Find where the given text appears and provide that cell's center as (X, Y) coordinate. 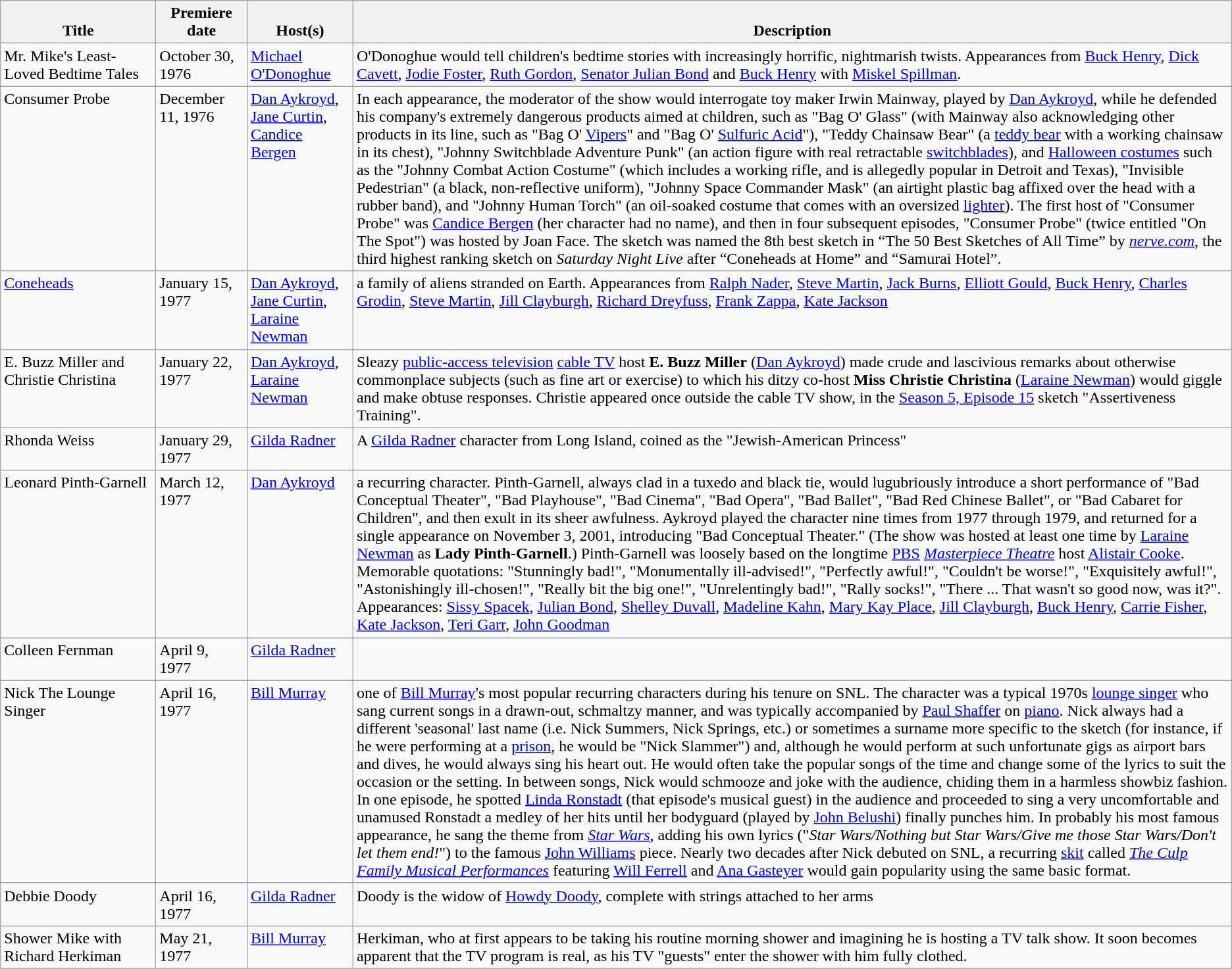
January 22, 1977 (201, 388)
Title (78, 22)
Mr. Mike's Least-Loved Bedtime Tales (78, 64)
May 21, 1977 (201, 947)
Host(s) (300, 22)
Debbie Doody (78, 904)
April 9, 1977 (201, 659)
Shower Mike with Richard Herkiman (78, 947)
October 30, 1976 (201, 64)
E. Buzz Miller and Christie Christina (78, 388)
Nick The Lounge Singer (78, 782)
December 11, 1976 (201, 179)
Doody is the widow of Howdy Doody, complete with strings attached to her arms (792, 904)
January 29, 1977 (201, 449)
Premiere date (201, 22)
Rhonda Weiss (78, 449)
A Gilda Radner character from Long Island, coined as the "Jewish-American Princess" (792, 449)
Dan Aykroyd, Jane Curtin, Candice Bergen (300, 179)
Consumer Probe (78, 179)
Leonard Pinth-Garnell (78, 554)
January 15, 1977 (201, 311)
Dan Aykroyd (300, 554)
Michael O'Donoghue (300, 64)
Dan Aykroyd, Jane Curtin, Laraine Newman (300, 311)
Dan Aykroyd, Laraine Newman (300, 388)
Coneheads (78, 311)
March 12, 1977 (201, 554)
Description (792, 22)
Colleen Fernman (78, 659)
